Return [x, y] of the center of cell containing provided text 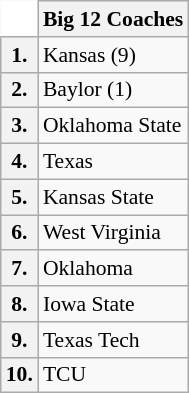
1. [20, 55]
Kansas State [113, 197]
West Virginia [113, 233]
4. [20, 162]
5. [20, 197]
Iowa State [113, 304]
Texas [113, 162]
TCU [113, 375]
10. [20, 375]
Baylor (1) [113, 90]
Oklahoma [113, 269]
Oklahoma State [113, 126]
3. [20, 126]
Texas Tech [113, 340]
Big 12 Coaches [113, 19]
6. [20, 233]
8. [20, 304]
Kansas (9) [113, 55]
7. [20, 269]
9. [20, 340]
2. [20, 90]
